Pinpoint the cell where the given text exists, returning its [x, y] midpoint coordinate. 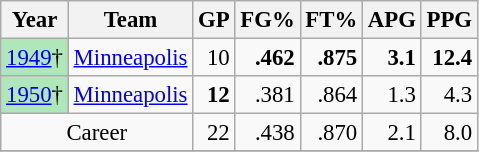
1.3 [392, 95]
.462 [268, 58]
10 [214, 58]
Career [97, 133]
22 [214, 133]
Team [130, 20]
FG% [268, 20]
2.1 [392, 133]
.381 [268, 95]
Year [35, 20]
.438 [268, 133]
12 [214, 95]
FT% [332, 20]
8.0 [449, 133]
1949† [35, 58]
.870 [332, 133]
1950† [35, 95]
PPG [449, 20]
.864 [332, 95]
12.4 [449, 58]
APG [392, 20]
4.3 [449, 95]
.875 [332, 58]
3.1 [392, 58]
GP [214, 20]
